For the text-containing cell, return its midpoint in (X, Y) coordinate format. 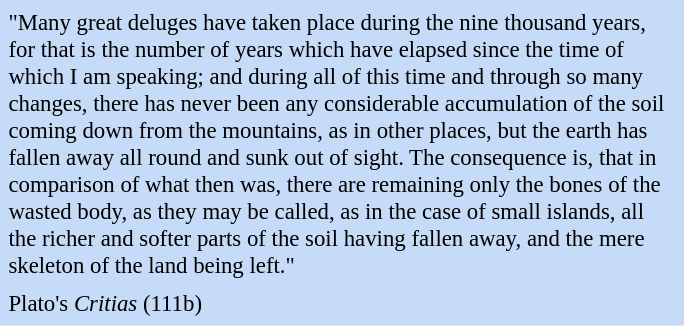
Plato's Critias (111b) (342, 303)
